Output the (X, Y) coordinate of the center of the cell containing the given text.  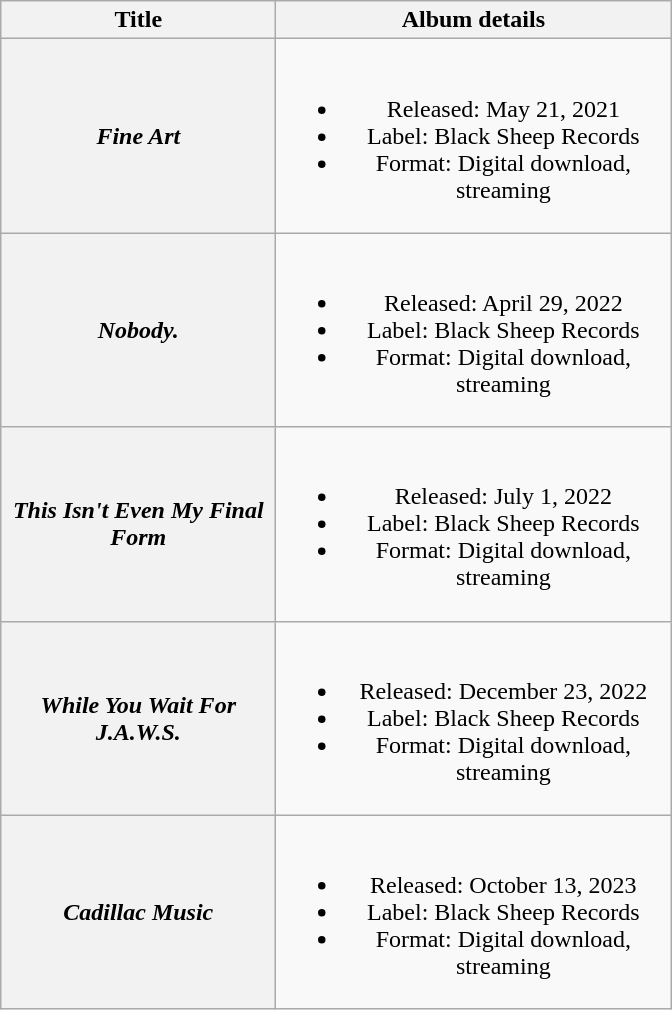
Title (138, 20)
Fine Art (138, 136)
This Isn't Even My Final Form (138, 524)
Released: October 13, 2023Label: Black Sheep RecordsFormat: Digital download, streaming (474, 912)
Nobody. (138, 330)
Released: May 21, 2021Label: Black Sheep RecordsFormat: Digital download, streaming (474, 136)
Released: December 23, 2022Label: Black Sheep RecordsFormat: Digital download, streaming (474, 718)
While You Wait For J.A.W.S. (138, 718)
Released: April 29, 2022Label: Black Sheep RecordsFormat: Digital download, streaming (474, 330)
Album details (474, 20)
Cadillac Music (138, 912)
Released: July 1, 2022Label: Black Sheep RecordsFormat: Digital download, streaming (474, 524)
